Pinpoint the cell where the given text exists, returning its [x, y] midpoint coordinate. 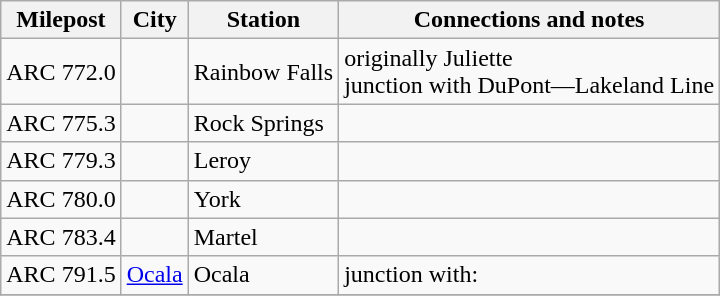
Rainbow Falls [263, 72]
Martel [263, 237]
Rock Springs [263, 123]
Station [263, 20]
Milepost [61, 20]
junction with: [530, 275]
ARC 775.3 [61, 123]
originally Juliettejunction with DuPont—Lakeland Line [530, 72]
Connections and notes [530, 20]
ARC 791.5 [61, 275]
ARC 779.3 [61, 161]
City [154, 20]
ARC 783.4 [61, 237]
Leroy [263, 161]
York [263, 199]
ARC 780.0 [61, 199]
ARC 772.0 [61, 72]
